For the text-containing cell, return its midpoint in [x, y] coordinate format. 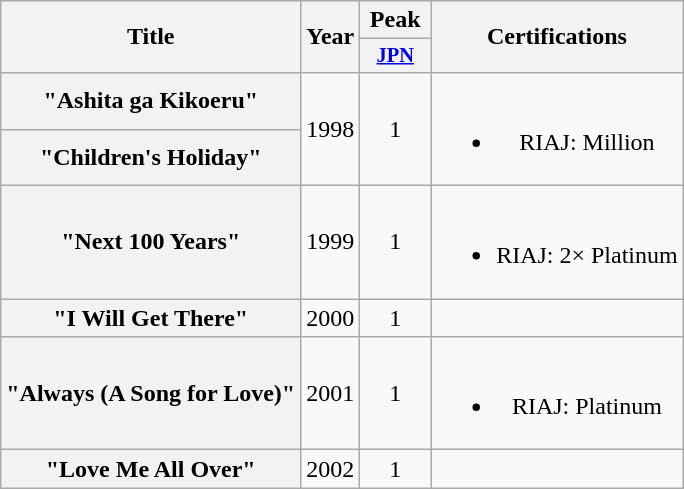
1998 [330, 128]
2001 [330, 394]
Title [151, 37]
2000 [330, 318]
"Next 100 Years" [151, 242]
1999 [330, 242]
JPN [396, 56]
"Love Me All Over" [151, 469]
"Ashita ga Kikoeru" [151, 100]
Certifications [558, 37]
RIAJ: Platinum [558, 394]
Year [330, 37]
RIAJ: Million [558, 128]
"Children's Holiday" [151, 158]
"Always (A Song for Love)" [151, 394]
Peak [396, 20]
RIAJ: 2× Platinum [558, 242]
2002 [330, 469]
"I Will Get There" [151, 318]
